Search for the cell housing the specified text and yield its [x, y] center coordinate. 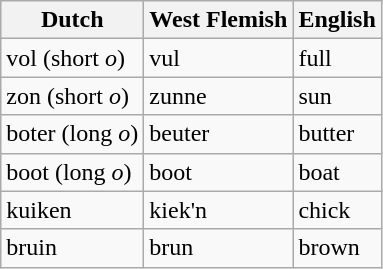
English [337, 20]
bruin [72, 248]
beuter [218, 134]
brown [337, 248]
Dutch [72, 20]
chick [337, 210]
kuiken [72, 210]
boot [218, 172]
boter (long o) [72, 134]
vul [218, 58]
vol (short o) [72, 58]
brun [218, 248]
sun [337, 96]
butter [337, 134]
zon (short o) [72, 96]
full [337, 58]
boot (long o) [72, 172]
zunne [218, 96]
kiek'n [218, 210]
boat [337, 172]
West Flemish [218, 20]
